Extract the [x, y] coordinate from the center of the cell holding the provided text.  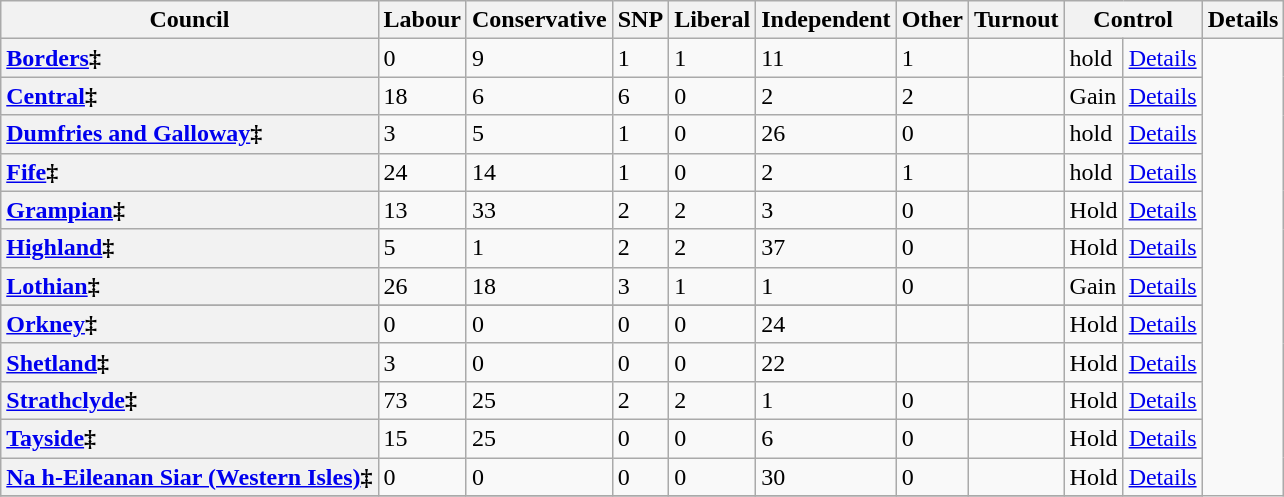
Shetland‡ [190, 362]
Strathclyde‡ [190, 400]
Borders‡ [190, 58]
Liberal [712, 20]
15 [422, 438]
Control [1133, 20]
Highland‡ [190, 248]
Na h-Eileanan Siar (Western Isles)‡ [190, 477]
22 [826, 362]
9 [539, 58]
14 [539, 172]
30 [826, 477]
Labour [422, 20]
Lothian‡ [190, 286]
Conservative [539, 20]
Grampian‡ [190, 210]
33 [539, 210]
Independent [826, 20]
Turnout [1016, 20]
Dumfries and Galloway‡ [190, 134]
Council [190, 20]
37 [826, 248]
Fife‡ [190, 172]
Central‡ [190, 96]
11 [826, 58]
13 [422, 210]
73 [422, 400]
Tayside‡ [190, 438]
Orkney‡ [190, 324]
SNP [640, 20]
Other [932, 20]
